Provide the [X, Y] coordinate of the cell's center where the given text is located.  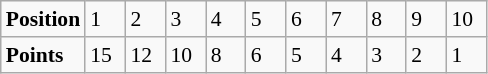
Points [43, 55]
Position [43, 19]
15 [105, 55]
12 [145, 55]
9 [426, 19]
7 [346, 19]
